Scan for the cell matching the given text and deliver its [x, y] coordinate at center. 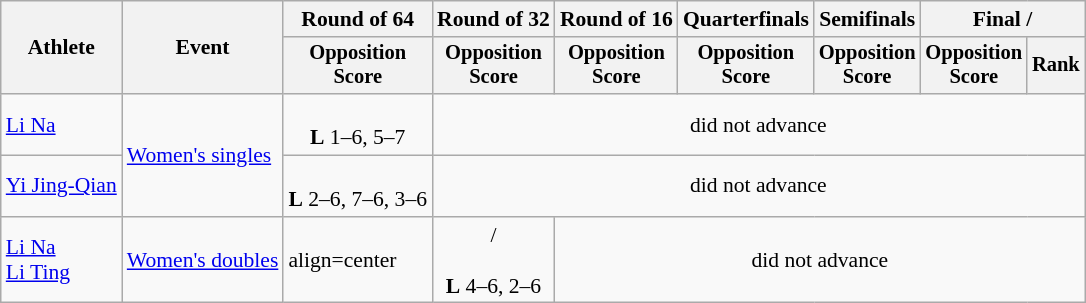
L 2–6, 7–6, 3–6 [358, 186]
Women's singles [203, 155]
Event [203, 48]
Round of 64 [358, 19]
L 1–6, 5–7 [358, 124]
Semifinals [868, 19]
Final / [1002, 19]
Quarterfinals [746, 19]
Yi Jing-Qian [62, 186]
Athlete [62, 48]
Rank [1056, 66]
Round of 32 [494, 19]
Round of 16 [616, 19]
Li Na [62, 124]
